Provide the [X, Y] coordinate of the cell's center where the given text is located.  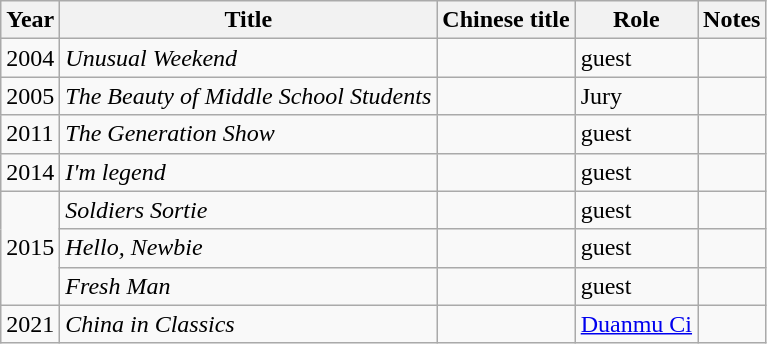
Year [30, 20]
2011 [30, 134]
Chinese title [506, 20]
The Generation Show [248, 134]
2005 [30, 96]
Fresh Man [248, 286]
China in Classics [248, 324]
Role [636, 20]
Title [248, 20]
Unusual Weekend [248, 58]
The Beauty of Middle School Students [248, 96]
2015 [30, 248]
Notes [732, 20]
2004 [30, 58]
2021 [30, 324]
Duanmu Ci [636, 324]
Soldiers Sortie [248, 210]
Jury [636, 96]
Hello, Newbie [248, 248]
I'm legend [248, 172]
2014 [30, 172]
